Scan for the cell matching the given text and deliver its [X, Y] coordinate at center. 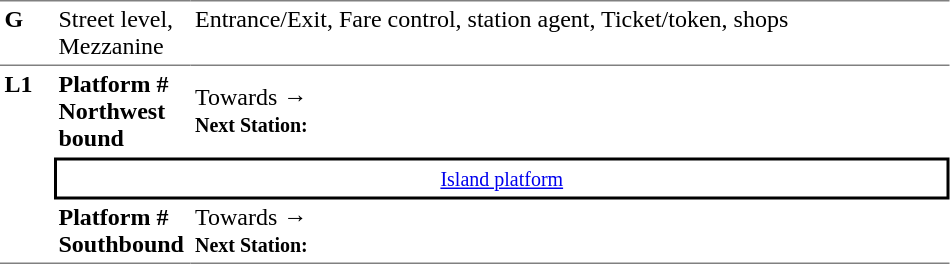
Entrance/Exit, Fare control, station agent, Ticket/token, shops [570, 33]
Island platform [502, 179]
G [27, 33]
Platform #Southbound [122, 232]
Platform #Northwest bound [122, 112]
Street level, Mezzanine [122, 33]
L1 [27, 165]
